Capture the cell that displays the provided text and extract its [X, Y] central coordinate. 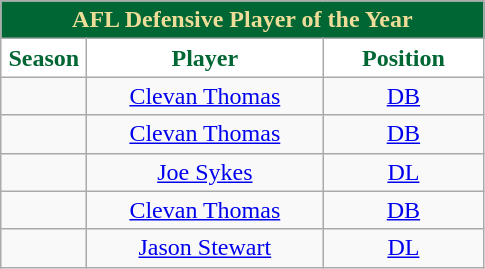
Joe Sykes [205, 172]
Player [205, 58]
AFL Defensive Player of the Year [242, 20]
Jason Stewart [205, 248]
Season [44, 58]
Position [404, 58]
